For the text-containing cell, return its midpoint in (x, y) coordinate format. 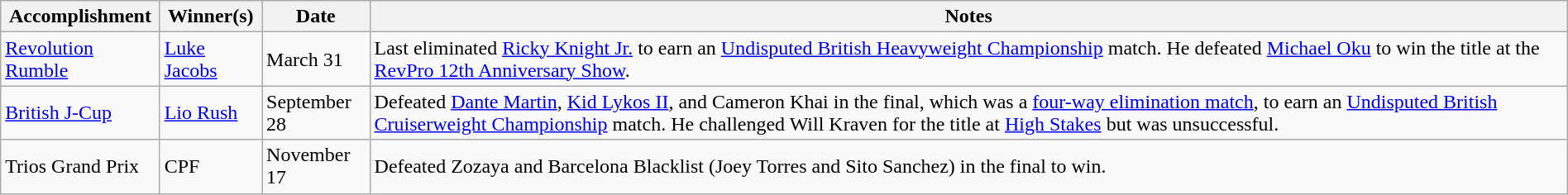
Lio Rush (210, 112)
November 17 (316, 167)
March 31 (316, 59)
CPF (210, 167)
Luke Jacobs (210, 59)
Trios Grand Prix (80, 167)
Date (316, 17)
Winner(s) (210, 17)
Revolution Rumble (80, 59)
Accomplishment (80, 17)
British J-Cup (80, 112)
Defeated Zozaya and Barcelona Blacklist (Joey Torres and Sito Sanchez) in the final to win. (968, 167)
September 28 (316, 112)
Notes (968, 17)
